Determine the (X, Y) coordinate at the center of the cell enclosing the given text.  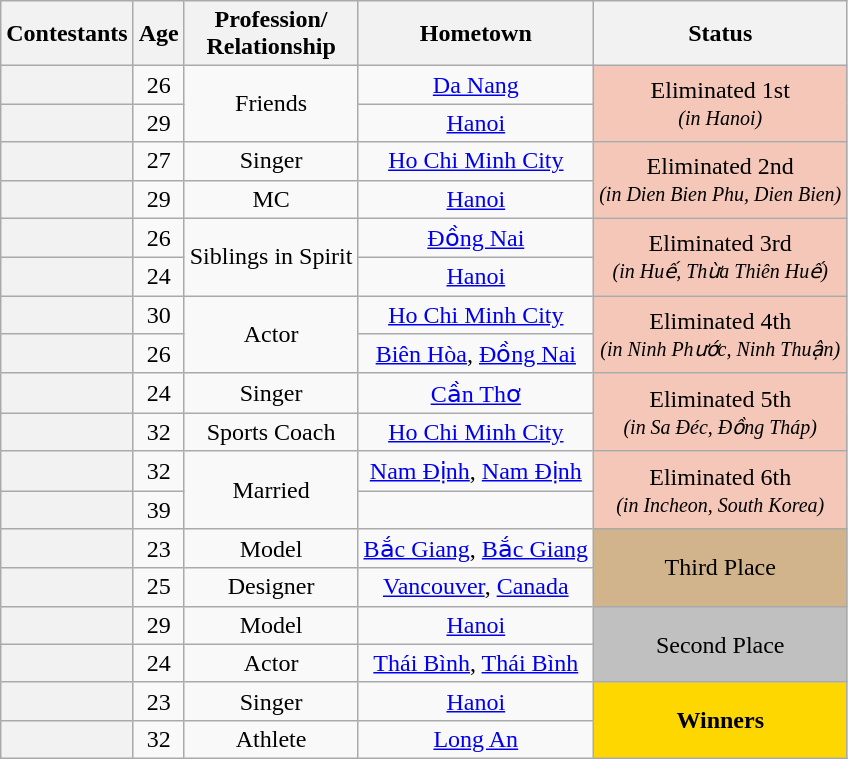
Profession/Relationship (271, 34)
Bắc Giang, Bắc Giang (476, 549)
MC (271, 199)
Cần Thơ (476, 393)
Đồng Nai (476, 238)
Vancouver, Canada (476, 587)
Eliminated 5th(in Sa Đéc, Đồng Tháp) (720, 412)
Second Place (720, 644)
Biên Hòa, Đồng Nai (476, 354)
Siblings in Spirit (271, 257)
Contestants (67, 34)
Long An (476, 739)
Da Nang (476, 85)
Friends (271, 104)
Athlete (271, 739)
30 (158, 315)
Sports Coach (271, 432)
Eliminated 2nd(in Dien Bien Phu, Dien Bien) (720, 180)
Hometown (476, 34)
Eliminated 1st(in Hanoi) (720, 104)
Eliminated 6th(in Incheon, South Korea) (720, 490)
Eliminated 4th(in Ninh Phước, Ninh Thuận) (720, 335)
Married (271, 490)
25 (158, 587)
Age (158, 34)
Nam Định, Nam Định (476, 471)
Designer (271, 587)
Status (720, 34)
Third Place (720, 568)
Winners (720, 720)
Eliminated 3rd(in Huế, Thừa Thiên Huế) (720, 257)
27 (158, 161)
Thái Bình, Thái Bình (476, 663)
39 (158, 509)
